Locate the cell with the specified text and output its (x, y) center coordinate. 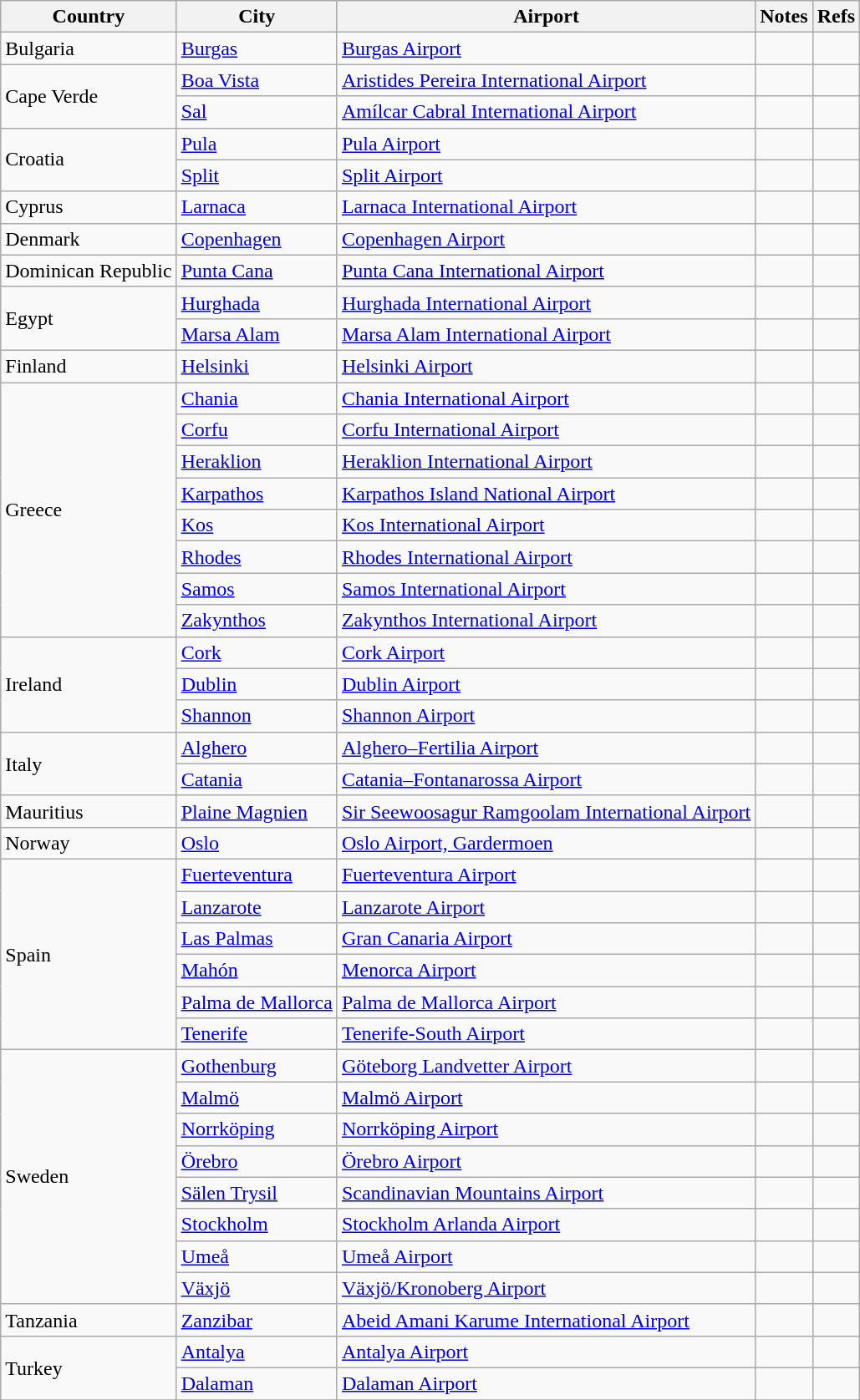
Heraklion International Airport (546, 462)
Amílcar Cabral International Airport (546, 112)
Antalya (257, 1352)
Ireland (89, 684)
Alghero (257, 748)
Rhodes (257, 557)
Pula (257, 144)
Finland (89, 366)
Dublin (257, 684)
Karpathos Island National Airport (546, 494)
Copenhagen (257, 239)
Dominican Republic (89, 271)
Dublin Airport (546, 684)
Pula Airport (546, 144)
Notes (784, 17)
Croatia (89, 160)
Zanzibar (257, 1320)
Karpathos (257, 494)
Gothenburg (257, 1066)
Burgas (257, 48)
Sal (257, 112)
Helsinki Airport (546, 366)
Tanzania (89, 1320)
Larnaca (257, 207)
City (257, 17)
Umeå (257, 1256)
Palma de Mallorca Airport (546, 1002)
Corfu International Airport (546, 430)
Egypt (89, 318)
Alghero–Fertilia Airport (546, 748)
Corfu (257, 430)
Växjö (257, 1288)
Malmö (257, 1098)
Country (89, 17)
Boa Vista (257, 80)
Airport (546, 17)
Catania (257, 779)
Zakynthos (257, 621)
Umeå Airport (546, 1256)
Fuerteventura Airport (546, 875)
Mauritius (89, 811)
Sweden (89, 1177)
Scandinavian Mountains Airport (546, 1193)
Kos International Airport (546, 525)
Turkey (89, 1367)
Fuerteventura (257, 875)
Cork (257, 652)
Shannon (257, 716)
Rhodes International Airport (546, 557)
Abeid Amani Karume International Airport (546, 1320)
Stockholm (257, 1225)
Las Palmas (257, 939)
Punta Cana International Airport (546, 271)
Malmö Airport (546, 1098)
Chania (257, 398)
Copenhagen Airport (546, 239)
Hurghada International Airport (546, 302)
Zakynthos International Airport (546, 621)
Lanzarote (257, 906)
Göteborg Landvetter Airport (546, 1066)
Cork Airport (546, 652)
Gran Canaria Airport (546, 939)
Lanzarote Airport (546, 906)
Antalya Airport (546, 1352)
Plaine Magnien (257, 811)
Norway (89, 843)
Chania International Airport (546, 398)
Norrköping Airport (546, 1129)
Tenerife-South Airport (546, 1034)
Spain (89, 954)
Stockholm Arlanda Airport (546, 1225)
Tenerife (257, 1034)
Split Airport (546, 175)
Aristides Pereira International Airport (546, 80)
Larnaca International Airport (546, 207)
Cyprus (89, 207)
Dalaman Airport (546, 1383)
Marsa Alam (257, 334)
Hurghada (257, 302)
Oslo Airport, Gardermoen (546, 843)
Norrköping (257, 1129)
Dalaman (257, 1383)
Oslo (257, 843)
Menorca Airport (546, 971)
Refs (836, 17)
Catania–Fontanarossa Airport (546, 779)
Sir Seewoosagur Ramgoolam International Airport (546, 811)
Burgas Airport (546, 48)
Cape Verde (89, 96)
Örebro Airport (546, 1161)
Greece (89, 510)
Italy (89, 763)
Punta Cana (257, 271)
Örebro (257, 1161)
Marsa Alam International Airport (546, 334)
Helsinki (257, 366)
Denmark (89, 239)
Kos (257, 525)
Palma de Mallorca (257, 1002)
Shannon Airport (546, 716)
Split (257, 175)
Mahón (257, 971)
Bulgaria (89, 48)
Heraklion (257, 462)
Växjö/Kronoberg Airport (546, 1288)
Samos (257, 589)
Sälen Trysil (257, 1193)
Samos International Airport (546, 589)
